Identify which cell holds the provided text, then report its [x, y] central coordinate. 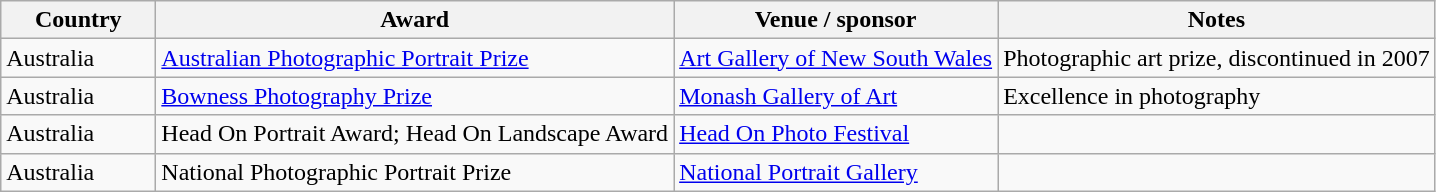
Award [415, 20]
Head On Portrait Award; Head On Landscape Award [415, 134]
Monash Gallery of Art [836, 96]
Excellence in photography [1217, 96]
Head On Photo Festival [836, 134]
Bowness Photography Prize [415, 96]
National Portrait Gallery [836, 172]
Country [78, 20]
Venue / sponsor [836, 20]
Photographic art prize, discontinued in 2007 [1217, 58]
Notes [1217, 20]
Australian Photographic Portrait Prize [415, 58]
Art Gallery of New South Wales [836, 58]
National Photographic Portrait Prize [415, 172]
